Capture the cell that displays the provided text and extract its [x, y] central coordinate. 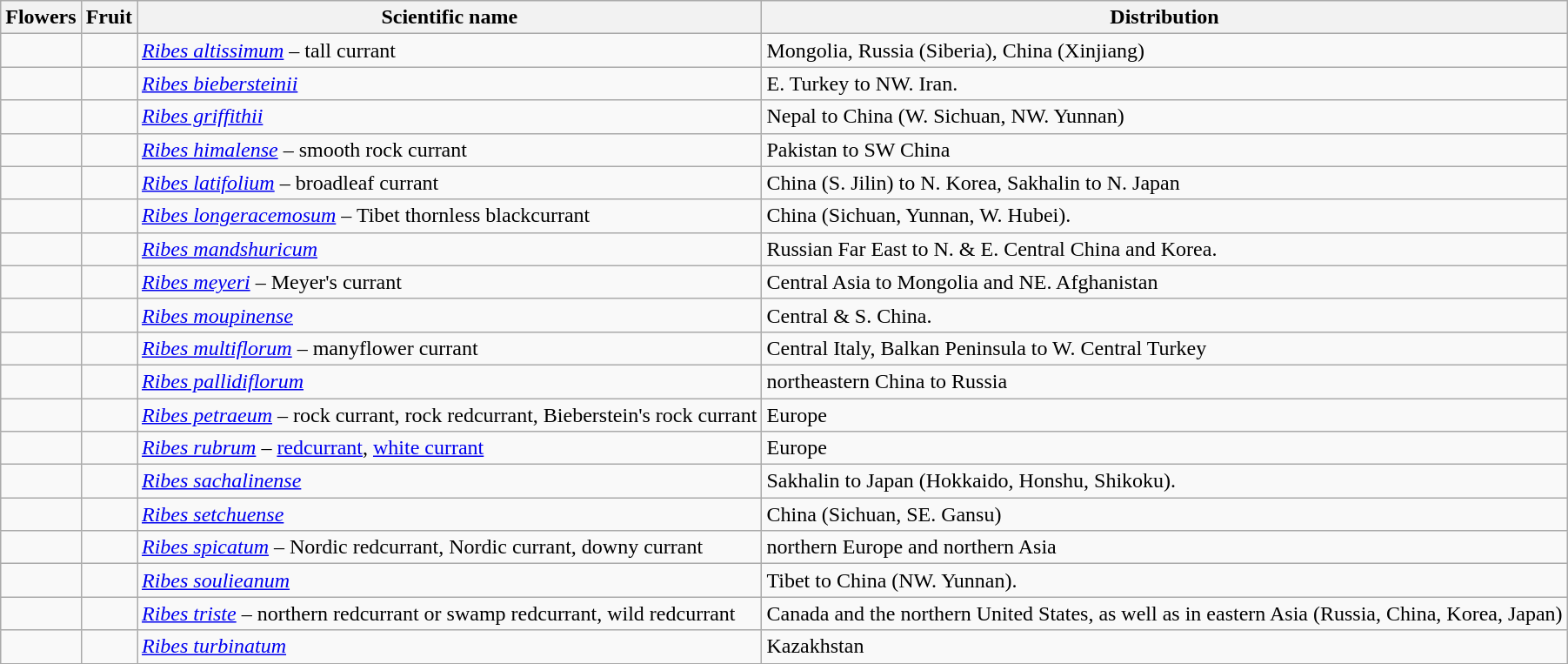
Ribes spicatum – Nordic redcurrant, Nordic currant, downy currant [450, 547]
Ribes griffithii [450, 117]
Ribes latifolium – broadleaf currant [450, 183]
Ribes biebersteinii [450, 84]
Tibet to China (NW. Yunnan). [1164, 580]
Central & S. China. [1164, 315]
Ribes sachalinense [450, 481]
Central Asia to Mongolia and NE. Afghanistan [1164, 282]
Scientific name [450, 17]
E. Turkey to NW. Iran. [1164, 84]
Ribes turbinatum [450, 647]
Ribes moupinense [450, 315]
Ribes petraeum – rock currant, rock redcurrant, Bieberstein's rock currant [450, 415]
Canada and the northern United States, as well as in eastern Asia (Russia, China, Korea, Japan) [1164, 614]
Ribes soulieanum [450, 580]
Ribes pallidiflorum [450, 381]
Sakhalin to Japan (Hokkaido, Honshu, Shikoku). [1164, 481]
Kazakhstan [1164, 647]
Ribes triste – northern redcurrant or swamp redcurrant, wild redcurrant [450, 614]
China (Sichuan, SE. Gansu) [1164, 514]
Russian Far East to N. & E. Central China and Korea. [1164, 249]
Ribes himalense – smooth rock currant [450, 150]
Mongolia, Russia (Siberia), China (Xinjiang) [1164, 50]
Ribes meyeri – Meyer's currant [450, 282]
Fruit [109, 17]
Distribution [1164, 17]
Pakistan to SW China [1164, 150]
China (Sichuan, Yunnan, W. Hubei). [1164, 216]
Flowers [41, 17]
Ribes altissimum – tall currant [450, 50]
Ribes setchuense [450, 514]
China (S. Jilin) to N. Korea, Sakhalin to N. Japan [1164, 183]
Ribes mandshuricum [450, 249]
Ribes rubrum – redcurrant, white currant [450, 448]
Ribes longeracemosum – Tibet thornless blackcurrant [450, 216]
northeastern China to Russia [1164, 381]
northern Europe and northern Asia [1164, 547]
Ribes multiflorum – manyflower currant [450, 348]
Nepal to China (W. Sichuan, NW. Yunnan) [1164, 117]
Central Italy, Balkan Peninsula to W. Central Turkey [1164, 348]
